Capture the cell that displays the provided text and extract its [X, Y] central coordinate. 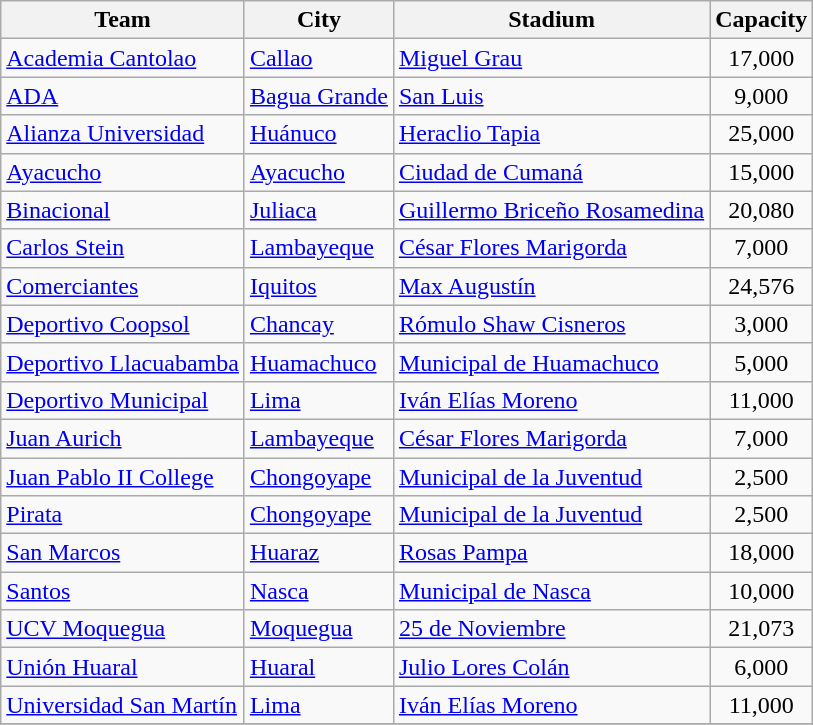
Huaraz [318, 553]
Universidad San Martín [123, 705]
Unión Huaral [123, 667]
20,080 [762, 210]
Pirata [123, 515]
City [318, 20]
25,000 [762, 134]
21,073 [762, 629]
Juan Pablo II College [123, 477]
Santos [123, 591]
Deportivo Llacuabamba [123, 362]
San Marcos [123, 553]
Binacional [123, 210]
Rómulo Shaw Cisneros [551, 324]
Miguel Grau [551, 58]
ADA [123, 96]
Deportivo Municipal [123, 400]
Callao [318, 58]
Bagua Grande [318, 96]
Ciudad de Cumaná [551, 172]
25 de Noviembre [551, 629]
Academia Cantolao [123, 58]
Moquegua [318, 629]
Stadium [551, 20]
San Luis [551, 96]
Juan Aurich [123, 438]
5,000 [762, 362]
Nasca [318, 591]
Iquitos [318, 286]
Comerciantes [123, 286]
Huaral [318, 667]
Carlos Stein [123, 248]
Guillermo Briceño Rosamedina [551, 210]
3,000 [762, 324]
Heraclio Tapia [551, 134]
15,000 [762, 172]
Rosas Pampa [551, 553]
17,000 [762, 58]
24,576 [762, 286]
Huamachuco [318, 362]
Julio Lores Colán [551, 667]
Juliaca [318, 210]
9,000 [762, 96]
10,000 [762, 591]
18,000 [762, 553]
Team [123, 20]
Municipal de Huamachuco [551, 362]
Chancay [318, 324]
Huánuco [318, 134]
Municipal de Nasca [551, 591]
UCV Moquegua [123, 629]
Capacity [762, 20]
6,000 [762, 667]
Max Augustín [551, 286]
Alianza Universidad [123, 134]
Deportivo Coopsol [123, 324]
